For the text-containing cell, return its midpoint in [x, y] coordinate format. 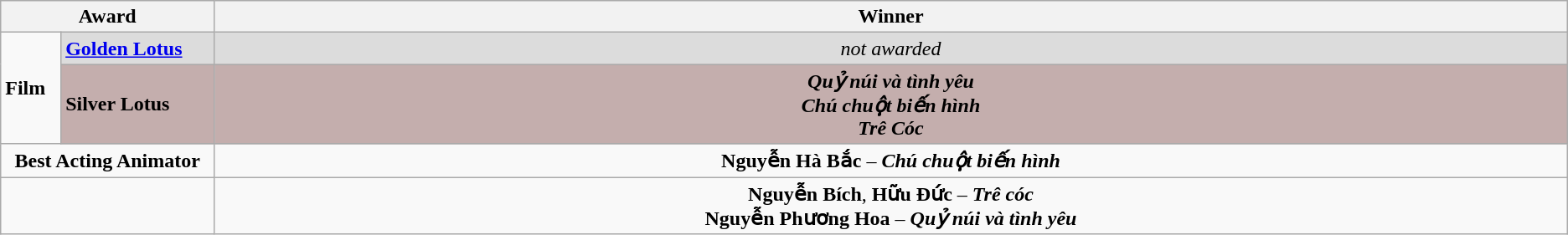
Nguyễn Bích, Hữu Đức – Trê cócNguyễn Phương Hoa – Quỷ núi và tình yêu [891, 206]
Silver Lotus [137, 104]
Winner [891, 17]
Best Acting Animator [107, 161]
Award [107, 17]
Film [31, 89]
not awarded [891, 49]
Nguyễn Hà Bắc – Chú chuột biến hình [891, 161]
Quỷ núi và tình yêuChú chuột biến hìnhTrê Cóc [891, 104]
Golden Lotus [137, 49]
